Find where the given text appears and provide that cell's center as (x, y) coordinate. 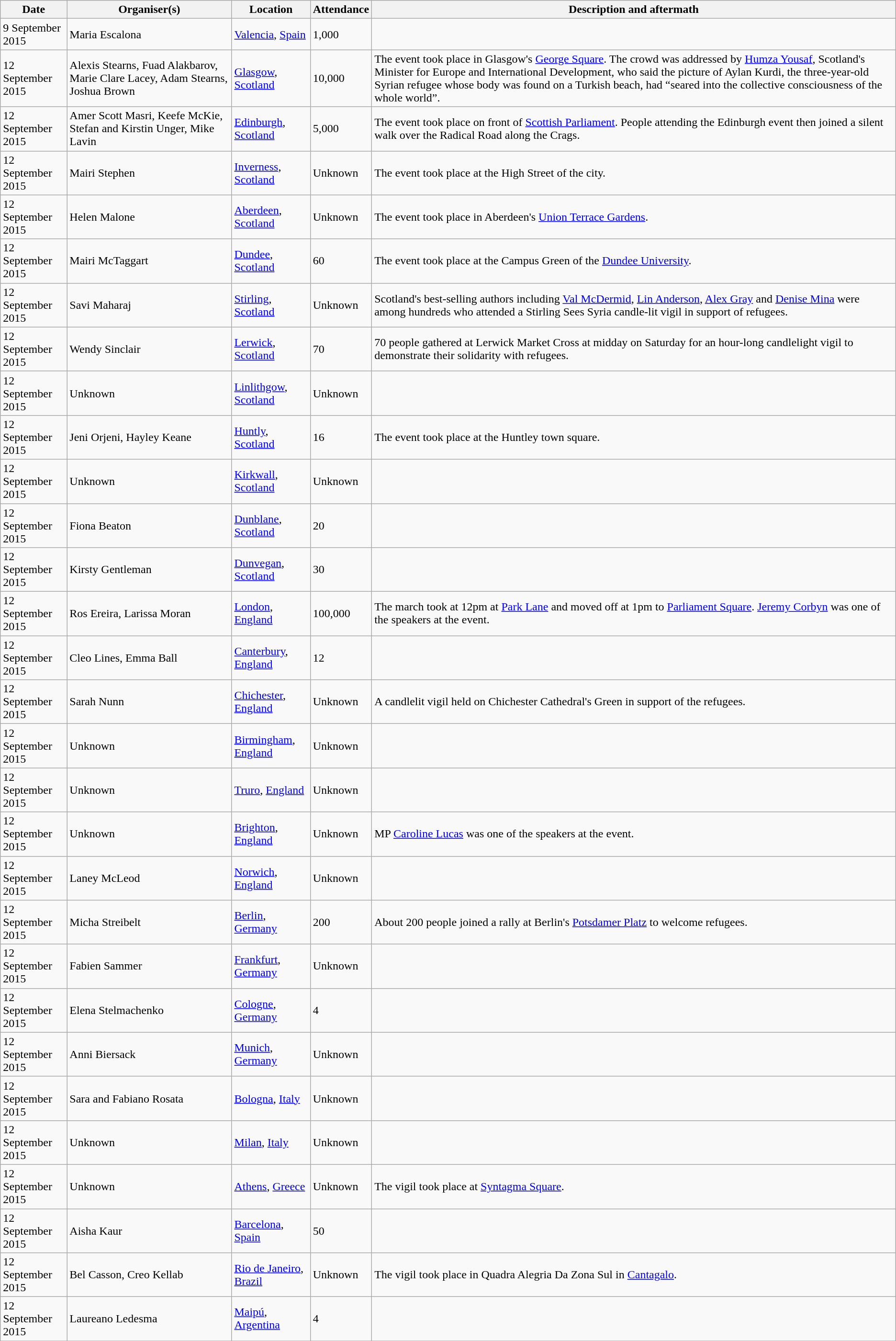
Maipú, Argentina (271, 1319)
Elena Stelmachenko (149, 1010)
Kirkwall, Scotland (271, 481)
Aisha Kaur (149, 1230)
30 (341, 570)
12 (341, 658)
Lerwick, Scotland (271, 349)
Brighton, England (271, 834)
The event took place at the High Street of the city. (634, 173)
Bel Casson, Creo Kellab (149, 1275)
Canterbury, England (271, 658)
Maria Escalona (149, 34)
Kirsty Gentleman (149, 570)
Valencia, Spain (271, 34)
Birmingham, England (271, 746)
Glasgow, Scotland (271, 79)
1,000 (341, 34)
70 people gathered at Lerwick Market Cross at midday on Saturday for an hour-long candlelight vigil to demonstrate their solidarity with refugees. (634, 349)
Fabien Sammer (149, 966)
Sarah Nunn (149, 702)
Mairi McTaggart (149, 261)
5,000 (341, 129)
70 (341, 349)
Inverness, Scotland (271, 173)
9 September 2015 (34, 34)
Barcelona, Spain (271, 1230)
Bologna, Italy (271, 1098)
Laureano Ledesma (149, 1319)
The vigil took place at Syntagma Square. (634, 1186)
Alexis Stearns, Fuad Alakbarov, Marie Clare Lacey, Adam Stearns, Joshua Brown (149, 79)
Frankfurt, Germany (271, 966)
Organiser(s) (149, 10)
The event took place in Aberdeen's Union Terrace Gardens. (634, 217)
Stirling, Scotland (271, 305)
Attendance (341, 10)
Fiona Beaton (149, 526)
Wendy Sinclair (149, 349)
Savi Maharaj (149, 305)
20 (341, 526)
Milan, Italy (271, 1142)
The vigil took place in Quadra Alegria Da Zona Sul in Cantagalo. (634, 1275)
Date (34, 10)
Chichester, England (271, 702)
10,000 (341, 79)
Location (271, 10)
Athens, Greece (271, 1186)
The event took place at the Campus Green of the Dundee University. (634, 261)
Ros Ereira, Larissa Moran (149, 614)
The march took at 12pm at Park Lane and moved off at 1pm to Parliament Square. Jeremy Corbyn was one of the speakers at the event. (634, 614)
Berlin, Germany (271, 922)
100,000 (341, 614)
200 (341, 922)
MP Caroline Lucas was one of the speakers at the event. (634, 834)
60 (341, 261)
London, England (271, 614)
50 (341, 1230)
Anni Biersack (149, 1054)
Jeni Orjeni, Hayley Keane (149, 437)
Sara and Fabiano Rosata (149, 1098)
The event took place at the Huntley town square. (634, 437)
Mairi Stephen (149, 173)
Huntly, Scotland (271, 437)
Munich, Germany (271, 1054)
Dunvegan, Scotland (271, 570)
Helen Malone (149, 217)
16 (341, 437)
Norwich, England (271, 878)
Cleo Lines, Emma Ball (149, 658)
Cologne, Germany (271, 1010)
Linlithgow, Scotland (271, 393)
Edinburgh, Scotland (271, 129)
Amer Scott Masri, Keefe McKie, Stefan and Kirstin Unger, Mike Lavin (149, 129)
A candlelit vigil held on Chichester Cathedral's Green in support of the refugees. (634, 702)
Rio de Janeiro, Brazil (271, 1275)
Aberdeen, Scotland (271, 217)
Truro, England (271, 790)
Dundee, Scotland (271, 261)
Dunblane, Scotland (271, 526)
About 200 people joined a rally at Berlin's Potsdamer Platz to welcome refugees. (634, 922)
Laney McLeod (149, 878)
Micha Streibelt (149, 922)
Description and aftermath (634, 10)
